Provide the [x, y] coordinate of the cell's center where the given text is located.  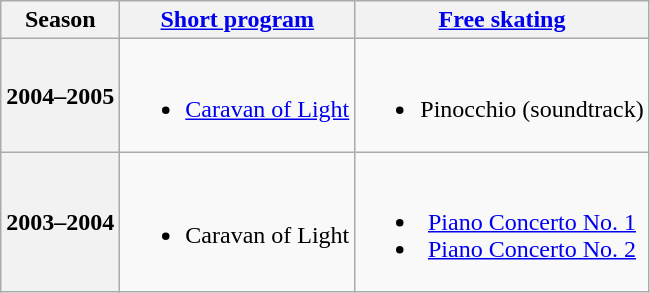
Pinocchio (soundtrack) [502, 96]
2003–2004 [60, 222]
Free skating [502, 20]
Piano Concerto No. 1 Piano Concerto No. 2 [502, 222]
2004–2005 [60, 96]
Season [60, 20]
Short program [238, 20]
